Search for the cell housing the specified text and yield its [X, Y] center coordinate. 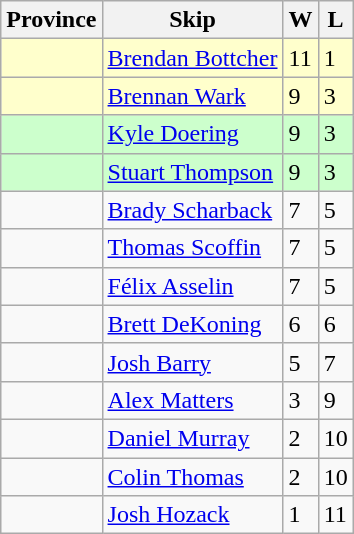
Josh Hozack [192, 515]
Kyle Doering [192, 134]
Stuart Thompson [192, 172]
Daniel Murray [192, 438]
Province [52, 20]
Colin Thomas [192, 477]
Brendan Bottcher [192, 58]
Brennan Wark [192, 96]
Alex Matters [192, 400]
Brett DeKoning [192, 324]
Skip [192, 20]
W [300, 20]
Brady Scharback [192, 210]
L [336, 20]
Félix Asselin [192, 286]
Thomas Scoffin [192, 248]
Josh Barry [192, 362]
